For the text-containing cell, return its midpoint in [X, Y] coordinate format. 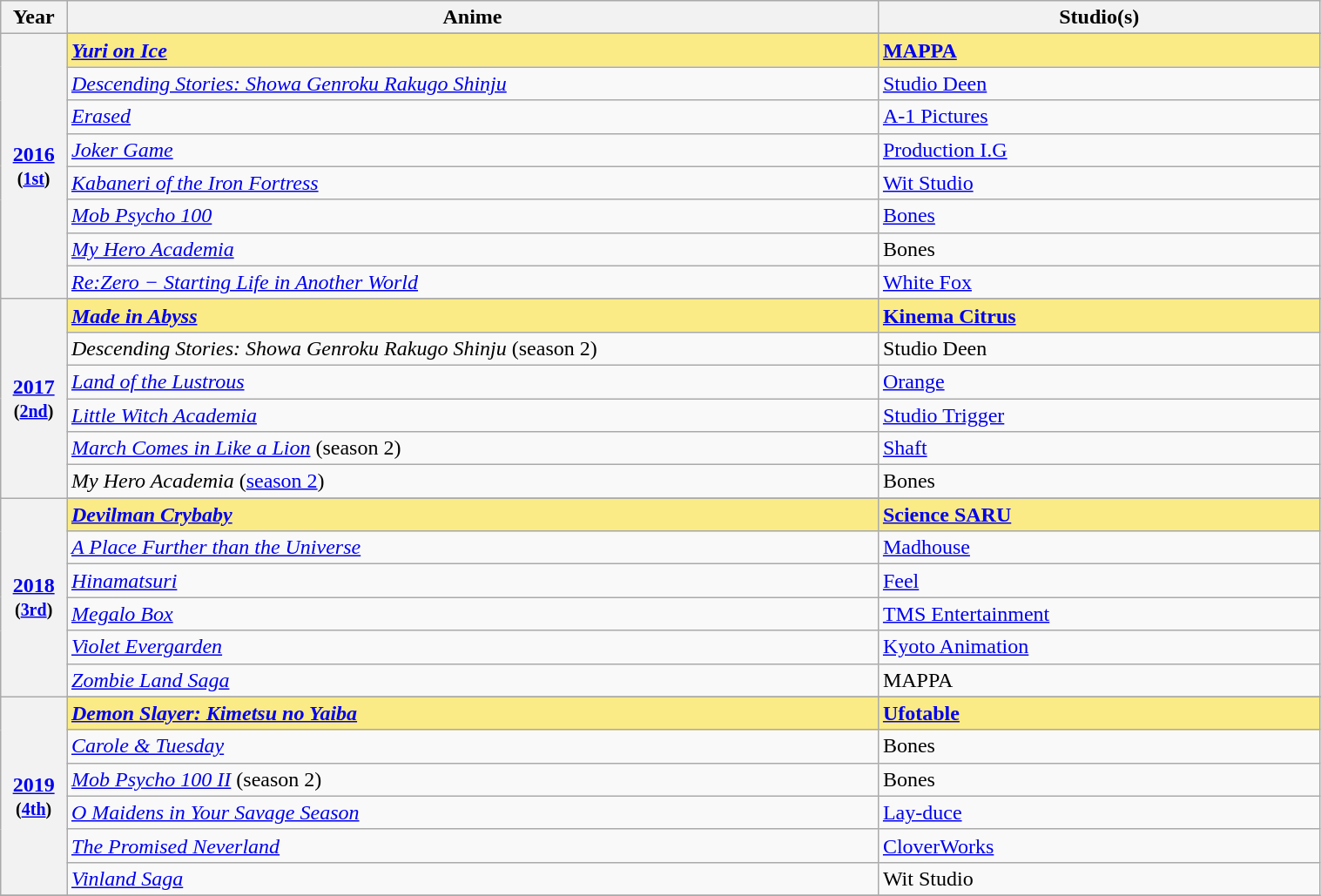
Yuri on Ice [472, 51]
Devilman Crybaby [472, 515]
Carole & Tuesday [472, 746]
TMS Entertainment [1099, 614]
Production I.G [1099, 150]
Megalo Box [472, 614]
2016(1st) [34, 166]
2018(3rd) [34, 597]
Madhouse [1099, 548]
O Maidens in Your Savage Season [472, 812]
Zombie Land Saga [472, 680]
Violet Evergarden [472, 647]
Demon Slayer: Kimetsu no Yaiba [472, 713]
Shaft [1099, 448]
2017(2nd) [34, 398]
Studio Trigger [1099, 415]
Hinamatsuri [472, 581]
Mob Psycho 100 II (season 2) [472, 779]
CloverWorks [1099, 845]
Kinema Citrus [1099, 315]
Science SARU [1099, 515]
Descending Stories: Showa Genroku Rakugo Shinju (season 2) [472, 348]
The Promised Neverland [472, 845]
My Hero Academia [472, 249]
Feel [1099, 581]
Year [34, 17]
Anime [472, 17]
A-1 Pictures [1099, 117]
Ufotable [1099, 713]
My Hero Academia (season 2) [472, 482]
Mob Psycho 100 [472, 216]
Made in Abyss [472, 315]
Kyoto Animation [1099, 647]
White Fox [1099, 282]
Vinland Saga [472, 879]
Studio(s) [1099, 17]
Re:Zero − Starting Life in Another World [472, 282]
Orange [1099, 381]
2019(4th) [34, 796]
Descending Stories: Showa Genroku Rakugo Shinju [472, 84]
Lay-duce [1099, 812]
Little Witch Academia [472, 415]
Land of the Lustrous [472, 381]
A Place Further than the Universe [472, 548]
Kabaneri of the Iron Fortress [472, 183]
Erased [472, 117]
Joker Game [472, 150]
March Comes in Like a Lion (season 2) [472, 448]
